Find where the given text appears and provide that cell's center as (x, y) coordinate. 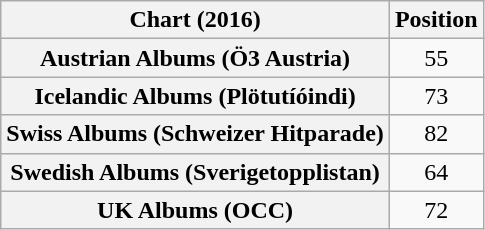
UK Albums (OCC) (196, 210)
Swedish Albums (Sverigetopplistan) (196, 172)
Position (436, 20)
82 (436, 134)
72 (436, 210)
Swiss Albums (Schweizer Hitparade) (196, 134)
55 (436, 58)
64 (436, 172)
Chart (2016) (196, 20)
73 (436, 96)
Austrian Albums (Ö3 Austria) (196, 58)
Icelandic Albums (Plötutíóindi) (196, 96)
